Output the (X, Y) coordinate of the center of the cell containing the given text.  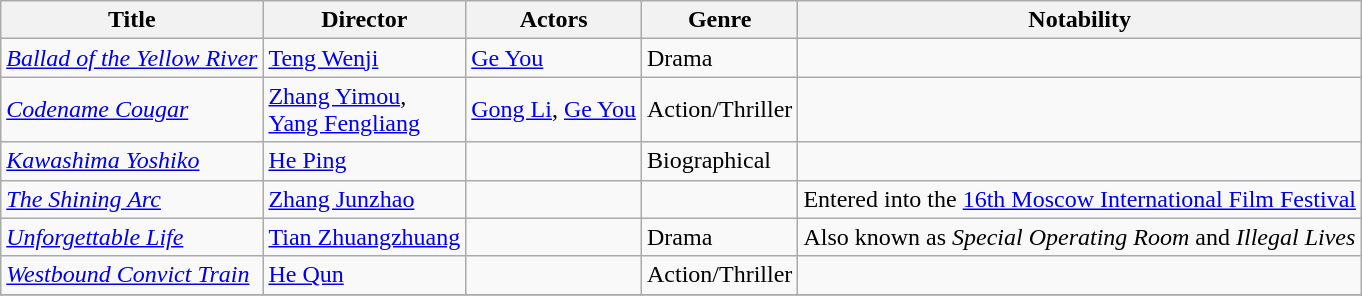
He Ping (364, 161)
Teng Wenji (364, 58)
Westbound Convict Train (132, 275)
Actors (554, 20)
Director (364, 20)
Also known as Special Operating Room and Illegal Lives (1080, 237)
Unforgettable Life (132, 237)
Tian Zhuangzhuang (364, 237)
Genre (720, 20)
Codename Cougar (132, 110)
Biographical (720, 161)
Gong Li, Ge You (554, 110)
Zhang Junzhao (364, 199)
Ballad of the Yellow River (132, 58)
Kawashima Yoshiko (132, 161)
Zhang Yimou,Yang Fengliang (364, 110)
Entered into the 16th Moscow International Film Festival (1080, 199)
Title (132, 20)
He Qun (364, 275)
Ge You (554, 58)
Notability (1080, 20)
The Shining Arc (132, 199)
